For the text-containing cell, return its midpoint in [x, y] coordinate format. 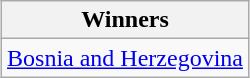
Bosnia and Herzegovina [126, 58]
Winners [126, 20]
